Provide the (X, Y) coordinate of the cell's center where the given text is located.  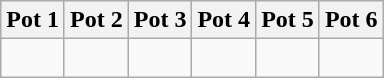
Pot 6 (351, 20)
Pot 5 (288, 20)
Pot 1 (33, 20)
Pot 4 (224, 20)
Pot 2 (96, 20)
Pot 3 (160, 20)
